Identify which cell holds the provided text, then report its [X, Y] central coordinate. 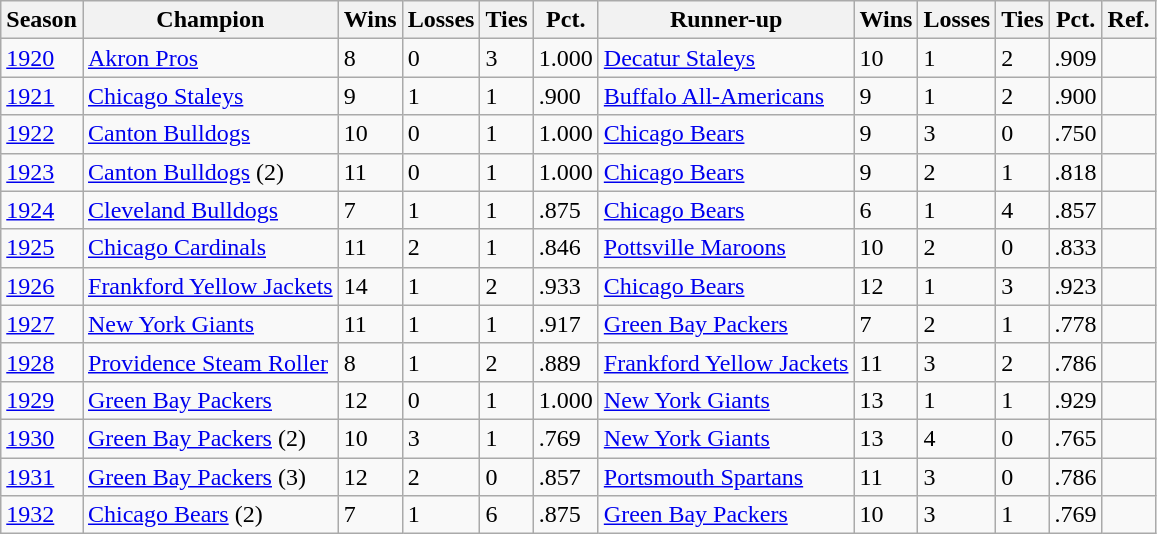
1929 [42, 400]
1928 [42, 362]
1931 [42, 477]
1924 [42, 210]
1927 [42, 324]
14 [370, 286]
Season [42, 20]
Chicago Bears (2) [210, 515]
.750 [1076, 134]
.933 [566, 286]
.778 [1076, 324]
Cleveland Bulldogs [210, 210]
1932 [42, 515]
1920 [42, 58]
Portsmouth Spartans [726, 477]
Champion [210, 20]
1925 [42, 248]
1923 [42, 172]
.818 [1076, 172]
.846 [566, 248]
.909 [1076, 58]
Chicago Cardinals [210, 248]
1926 [42, 286]
Ref. [1128, 20]
Canton Bulldogs (2) [210, 172]
Decatur Staleys [726, 58]
Buffalo All-Americans [726, 96]
Chicago Staleys [210, 96]
.765 [1076, 438]
Green Bay Packers (2) [210, 438]
Pottsville Maroons [726, 248]
Canton Bulldogs [210, 134]
.889 [566, 362]
Providence Steam Roller [210, 362]
1930 [42, 438]
Runner-up [726, 20]
.917 [566, 324]
Green Bay Packers (3) [210, 477]
1921 [42, 96]
.929 [1076, 400]
.923 [1076, 286]
1922 [42, 134]
.833 [1076, 248]
Akron Pros [210, 58]
